Locate the cell with the specified text and output its (x, y) center coordinate. 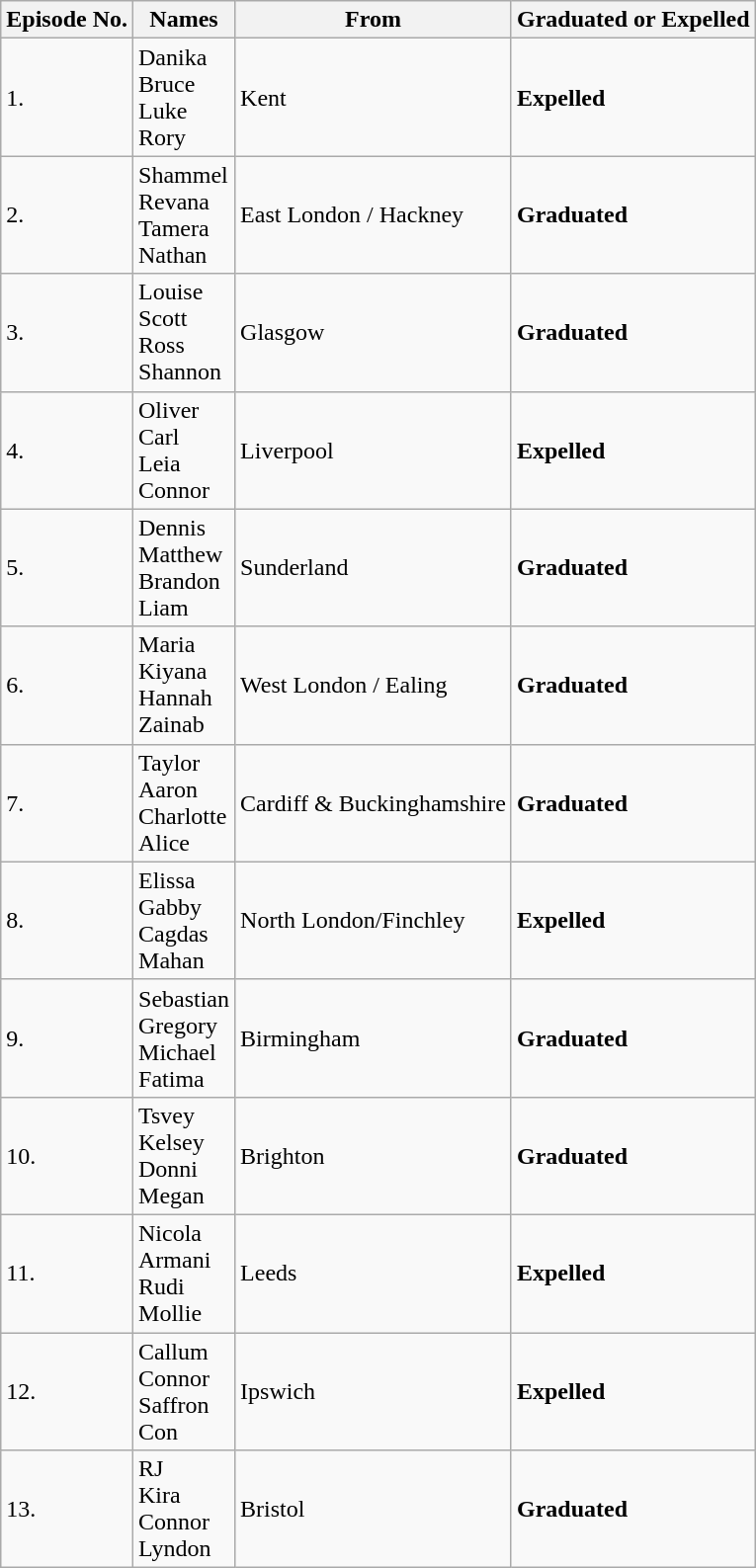
RJKiraConnorLyndon (184, 1510)
9. (67, 1037)
From (374, 20)
MariaKiyanaHannahZainab (184, 686)
East London / Hackney (374, 215)
10. (67, 1156)
West London / Ealing (374, 686)
11. (67, 1273)
7. (67, 802)
Brighton (374, 1156)
Bristol (374, 1510)
TaylorAaronCharlotteAlice (184, 802)
Ipswich (374, 1391)
LouiseScottRossShannon (184, 332)
Leeds (374, 1273)
Graduated or Expelled (632, 20)
ElissaGabbyCagdasMahan (184, 921)
DennisMatthewBrandonLiam (184, 567)
8. (67, 921)
CallumConnorSaffronCon (184, 1391)
4. (67, 451)
North London/Finchley (374, 921)
Names (184, 20)
Sunderland (374, 567)
5. (67, 567)
3. (67, 332)
12. (67, 1391)
Kent (374, 97)
1. (67, 97)
TsveyKelseyDonniMegan (184, 1156)
Cardiff & Buckinghamshire (374, 802)
Liverpool (374, 451)
2. (67, 215)
13. (67, 1510)
Episode No. (67, 20)
6. (67, 686)
Birmingham (374, 1037)
SebastianGregoryMichaelFatima (184, 1037)
NicolaArmaniRudiMollie (184, 1273)
ShammelRevanaTameraNathan (184, 215)
DanikaBruceLukeRory (184, 97)
OliverCarlLeiaConnor (184, 451)
Glasgow (374, 332)
